Extract the [X, Y] coordinate from the center of the cell holding the provided text.  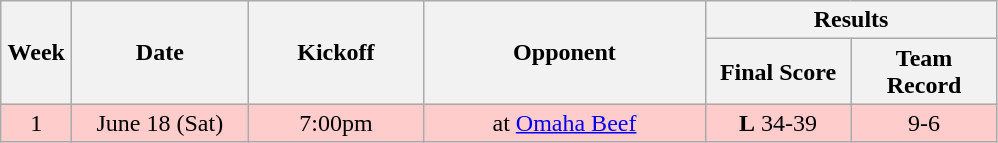
Kickoff [336, 52]
L 34-39 [778, 123]
9-6 [924, 123]
Results [851, 20]
June 18 (Sat) [160, 123]
Team Record [924, 72]
Date [160, 52]
1 [36, 123]
Week [36, 52]
at Omaha Beef [564, 123]
7:00pm [336, 123]
Opponent [564, 52]
Final Score [778, 72]
